Detect which cell encompasses the target text, then output its (x, y) center coordinate. 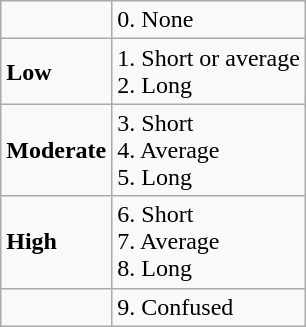
3. Short4. Average5. Long (209, 150)
9. Confused (209, 307)
1. Short or average 2. Long (209, 72)
Low (56, 72)
High (56, 242)
6. Short7. Average8. Long (209, 242)
0. None (209, 20)
Moderate (56, 150)
